Output the [x, y] coordinate of the center of the cell containing the given text.  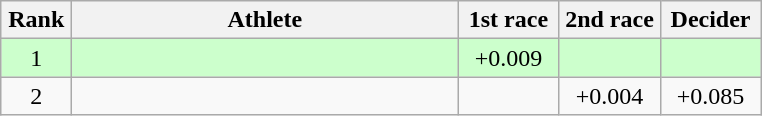
1 [36, 58]
2nd race [610, 20]
+0.009 [508, 58]
Rank [36, 20]
Decider [710, 20]
+0.085 [710, 96]
1st race [508, 20]
2 [36, 96]
+0.004 [610, 96]
Athlete [265, 20]
